Scan for the cell matching the given text and deliver its (x, y) coordinate at center. 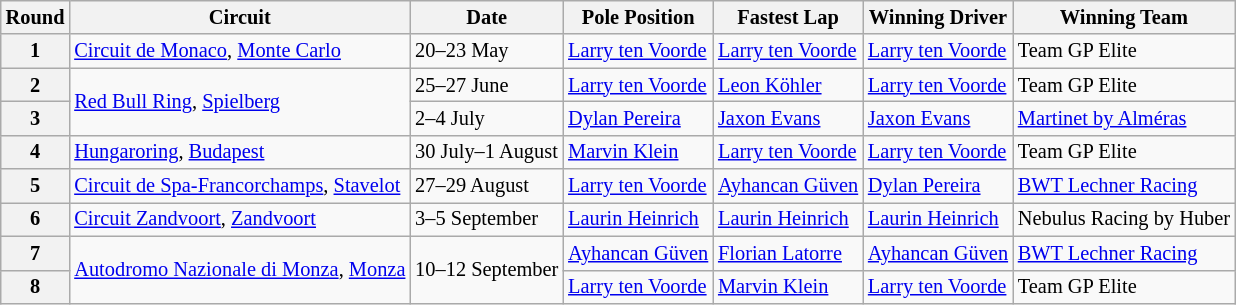
Fastest Lap (788, 17)
5 (36, 186)
Autodromo Nazionale di Monza, Monza (240, 270)
Circuit (240, 17)
Pole Position (638, 17)
Circuit de Spa-Francorchamps, Stavelot (240, 186)
Nebulus Racing by Huber (1124, 219)
27–29 August (486, 186)
6 (36, 219)
4 (36, 152)
Hungaroring, Budapest (240, 152)
Leon Köhler (788, 85)
3–5 September (486, 219)
Winning Team (1124, 17)
20–23 May (486, 51)
8 (36, 287)
2 (36, 85)
1 (36, 51)
Round (36, 17)
10–12 September (486, 270)
Circuit Zandvoort, Zandvoort (240, 219)
7 (36, 253)
3 (36, 118)
Winning Driver (938, 17)
30 July–1 August (486, 152)
Martinet by Alméras (1124, 118)
Red Bull Ring, Spielberg (240, 102)
Circuit de Monaco, Monte Carlo (240, 51)
2–4 July (486, 118)
Florian Latorre (788, 253)
Date (486, 17)
25–27 June (486, 85)
